Pinpoint the cell where the given text exists, returning its [x, y] midpoint coordinate. 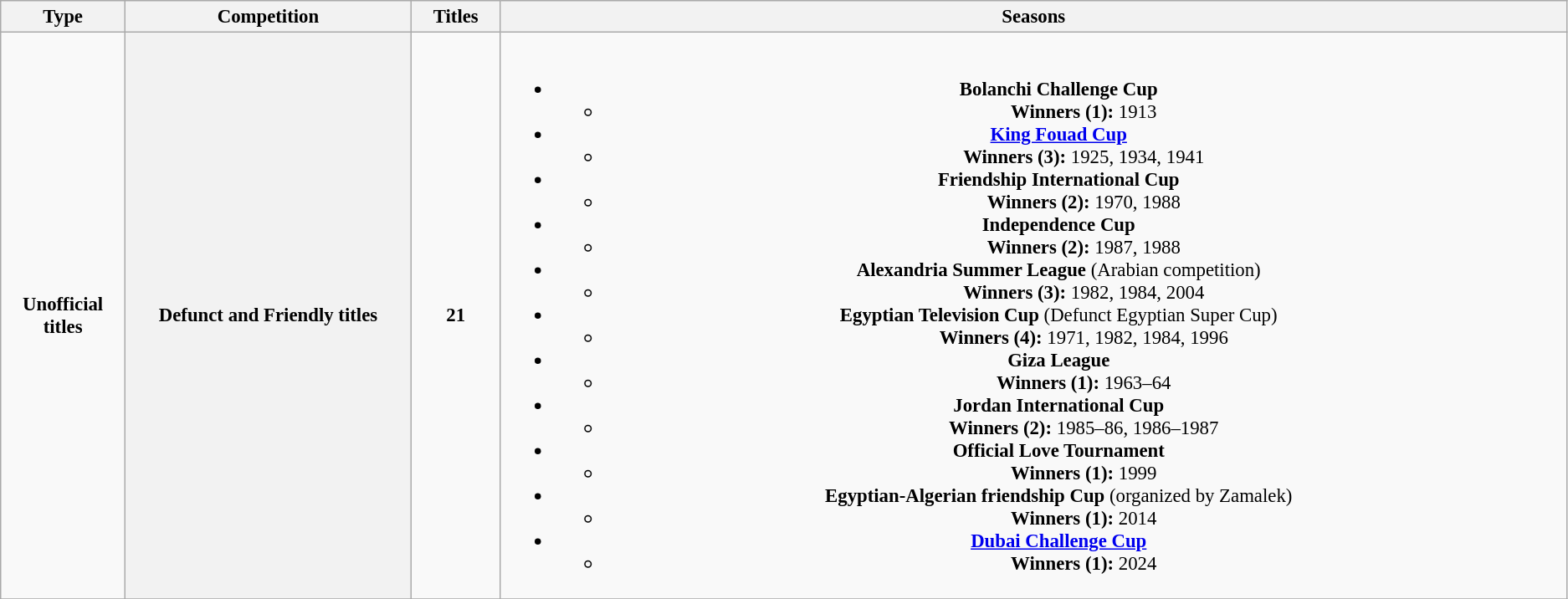
Type [64, 17]
Unofficial titles [64, 316]
Defunct and Friendly titles [268, 316]
Seasons [1033, 17]
Titles [455, 17]
21 [455, 316]
Competition [268, 17]
